Output the (X, Y) coordinate of the center of the cell containing the given text.  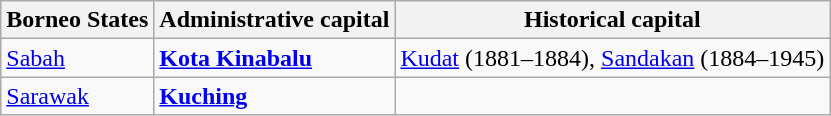
Sarawak (78, 96)
Administrative capital (274, 20)
Sabah (78, 58)
Kota Kinabalu (274, 58)
Borneo States (78, 20)
Kudat (1881–1884), Sandakan (1884–1945) (612, 58)
Kuching (274, 96)
Historical capital (612, 20)
